Scan for the cell matching the given text and deliver its [x, y] coordinate at center. 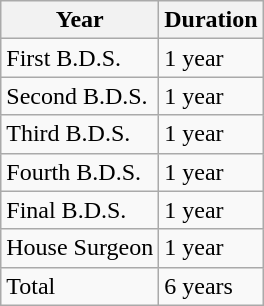
Year [80, 20]
6 years [211, 286]
First B.D.S. [80, 58]
Duration [211, 20]
Second B.D.S. [80, 96]
Third B.D.S. [80, 134]
Total [80, 286]
Final B.D.S. [80, 210]
House Surgeon [80, 248]
Fourth B.D.S. [80, 172]
